Capture the cell that displays the provided text and extract its [x, y] central coordinate. 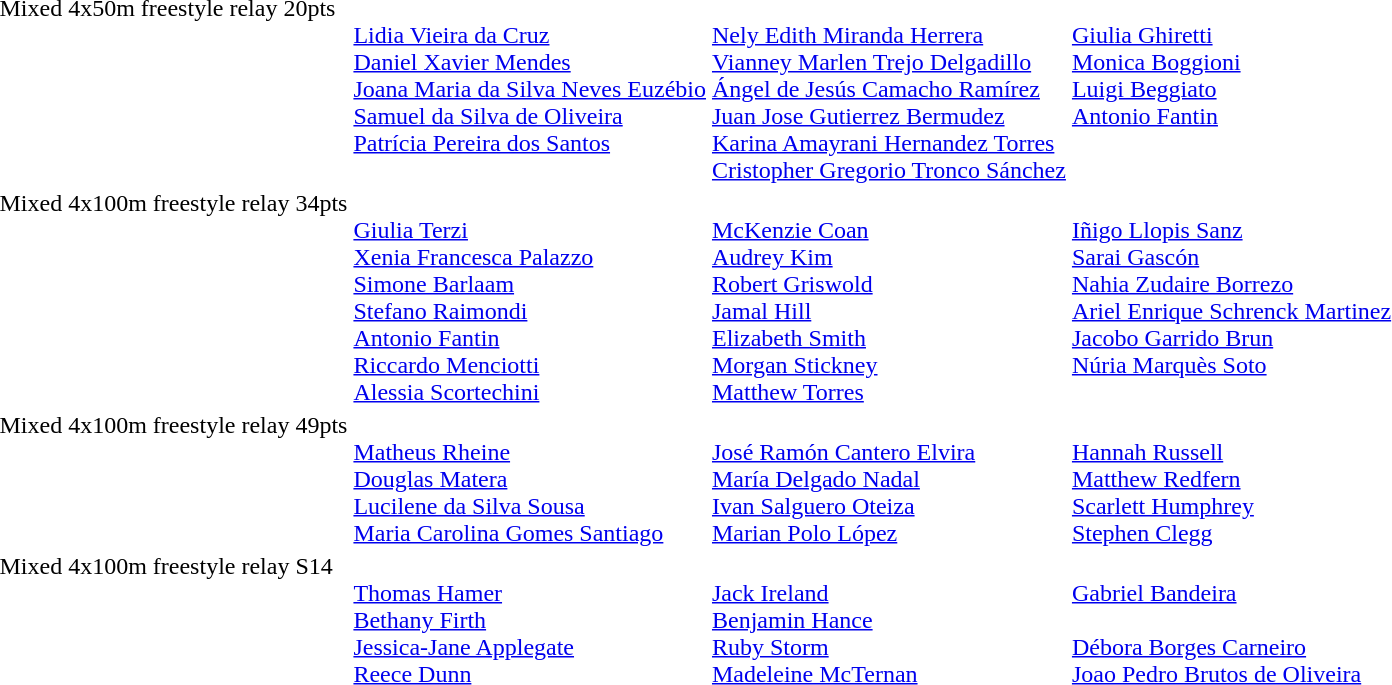
McKenzie CoanAudrey KimRobert GriswoldJamal HillElizabeth SmithMorgan StickneyMatthew Torres [888, 298]
José Ramón Cantero ElviraMaría Delgado NadalIvan Salguero OteizaMarian Polo López [888, 479]
Matheus RheineDouglas MateraLucilene da Silva SousaMaria Carolina Gomes Santiago [530, 479]
Hannah RussellMatthew RedfernScarlett HumphreyStephen Clegg [1231, 479]
Iñigo Llopis SanzSarai GascónNahia Zudaire BorrezoAriel Enrique Schrenck MartinezJacobo Garrido BrunNúria Marquès Soto [1231, 298]
Giulia TerziXenia Francesca PalazzoSimone BarlaamStefano RaimondiAntonio FantinRiccardo MenciottiAlessia Scortechini [530, 298]
